Locate the cell with the specified text and output its [x, y] center coordinate. 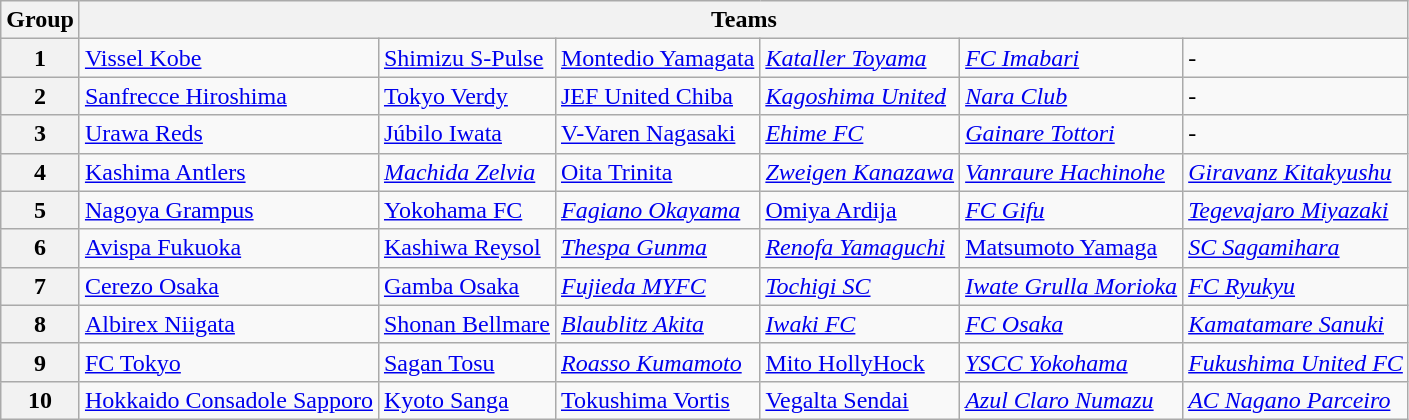
FC Tokyo [228, 362]
Tegevajaro Miyazaki [1296, 210]
SC Sagamihara [1296, 248]
Tochigi SC [860, 286]
Vanraure Hachinohe [1072, 172]
Yokohama FC [466, 210]
Iwate Grulla Morioka [1072, 286]
10 [40, 400]
Fujieda MYFC [657, 286]
Group [40, 20]
Thespa Gunma [657, 248]
Albirex Niigata [228, 324]
Ehime FC [860, 134]
Giravanz Kitakyushu [1296, 172]
YSCC Yokohama [1072, 362]
Montedio Yamagata [657, 58]
7 [40, 286]
4 [40, 172]
Mito HollyHock [860, 362]
Nagoya Grampus [228, 210]
1 [40, 58]
Shonan Bellmare [466, 324]
Tokyo Verdy [466, 96]
Oita Trinita [657, 172]
Azul Claro Numazu [1072, 400]
Roasso Kumamoto [657, 362]
Kagoshima United [860, 96]
Omiya Ardija [860, 210]
FC Ryukyu [1296, 286]
9 [40, 362]
Sagan Tosu [466, 362]
Renofa Yamaguchi [860, 248]
FC Osaka [1072, 324]
5 [40, 210]
Teams [744, 20]
Gainare Tottori [1072, 134]
Kashima Antlers [228, 172]
3 [40, 134]
Vegalta Sendai [860, 400]
2 [40, 96]
JEF United Chiba [657, 96]
6 [40, 248]
Zweigen Kanazawa [860, 172]
V-Varen Nagasaki [657, 134]
Júbilo Iwata [466, 134]
Shimizu S-Pulse [466, 58]
Blaublitz Akita [657, 324]
Iwaki FC [860, 324]
Gamba Osaka [466, 286]
Urawa Reds [228, 134]
Matsumoto Yamaga [1072, 248]
Machida Zelvia [466, 172]
Kataller Toyama [860, 58]
Vissel Kobe [228, 58]
8 [40, 324]
Cerezo Osaka [228, 286]
Tokushima Vortis [657, 400]
AC Nagano Parceiro [1296, 400]
Sanfrecce Hiroshima [228, 96]
Fukushima United FC [1296, 362]
Nara Club [1072, 96]
Hokkaido Consadole Sapporo [228, 400]
Avispa Fukuoka [228, 248]
Kashiwa Reysol [466, 248]
Kamatamare Sanuki [1296, 324]
Fagiano Okayama [657, 210]
FC Imabari [1072, 58]
Kyoto Sanga [466, 400]
FC Gifu [1072, 210]
